Extract the [X, Y] coordinate from the center of the cell holding the provided text.  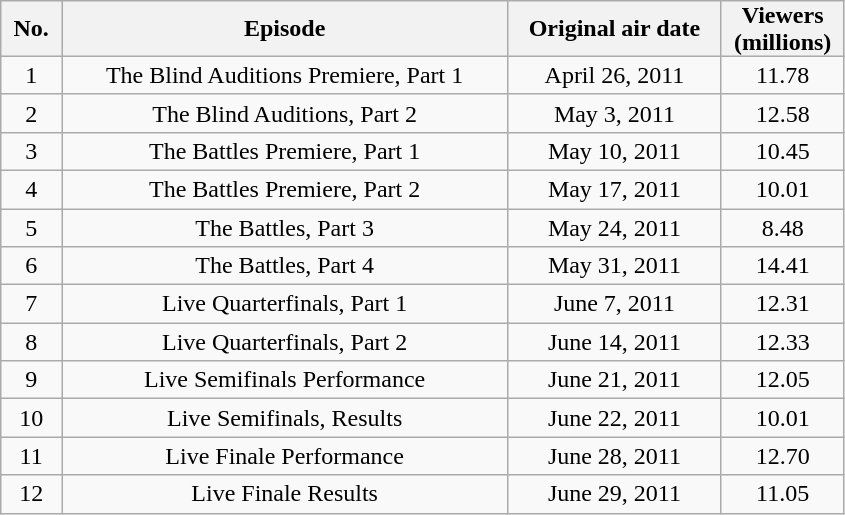
May 17, 2011 [615, 189]
6 [32, 266]
12.70 [782, 456]
Live Finale Performance [285, 456]
7 [32, 304]
8.48 [782, 227]
12.33 [782, 342]
The Battles, Part 3 [285, 227]
10.45 [782, 151]
June 14, 2011 [615, 342]
3 [32, 151]
The Blind Auditions Premiere, Part 1 [285, 75]
5 [32, 227]
12 [32, 494]
Live Finale Results [285, 494]
The Battles, Part 4 [285, 266]
Live Semifinals, Results [285, 418]
June 28, 2011 [615, 456]
April 26, 2011 [615, 75]
12.31 [782, 304]
Live Quarterfinals, Part 1 [285, 304]
11 [32, 456]
June 29, 2011 [615, 494]
June 21, 2011 [615, 380]
May 24, 2011 [615, 227]
Live Quarterfinals, Part 2 [285, 342]
Original air date [615, 29]
June 22, 2011 [615, 418]
14.41 [782, 266]
4 [32, 189]
11.05 [782, 494]
Episode [285, 29]
May 31, 2011 [615, 266]
Live Semifinals Performance [285, 380]
The Battles Premiere, Part 1 [285, 151]
May 10, 2011 [615, 151]
The Battles Premiere, Part 2 [285, 189]
2 [32, 113]
Viewers(millions) [782, 29]
No. [32, 29]
9 [32, 380]
May 3, 2011 [615, 113]
10 [32, 418]
11.78 [782, 75]
12.58 [782, 113]
June 7, 2011 [615, 304]
12.05 [782, 380]
1 [32, 75]
8 [32, 342]
The Blind Auditions, Part 2 [285, 113]
